Return [X, Y] of the center of cell containing provided text 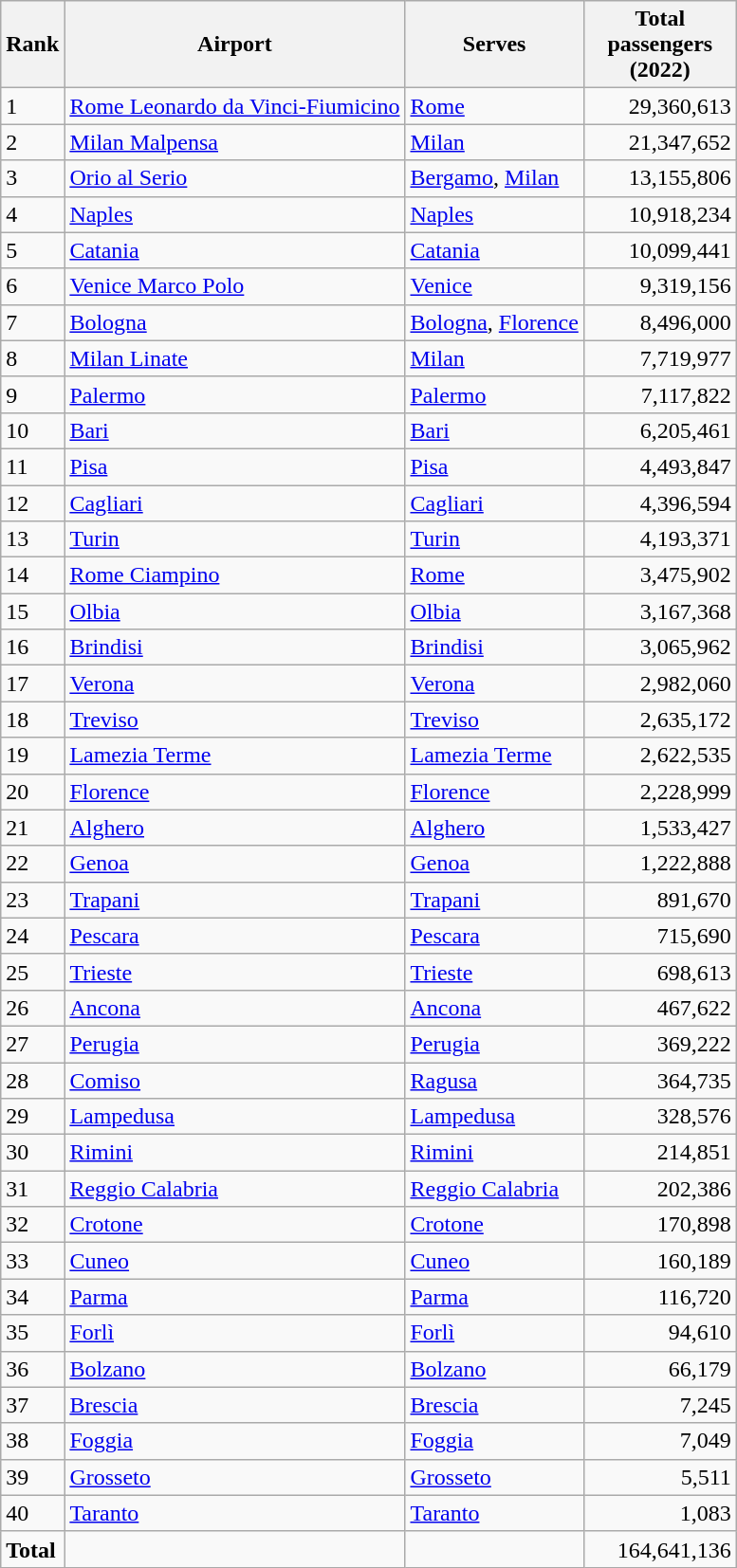
94,610 [660, 1333]
Rome Leonardo da Vinci-Fiumicino [235, 106]
369,222 [660, 1044]
8,496,000 [660, 322]
4,493,847 [660, 466]
13,155,806 [660, 178]
12 [32, 503]
8 [32, 358]
7,245 [660, 1405]
467,622 [660, 1008]
Rome Ciampino [235, 575]
40 [32, 1513]
9 [32, 394]
7,719,977 [660, 358]
1,222,888 [660, 864]
Total [32, 1549]
3,065,962 [660, 647]
17 [32, 684]
Totalpassengers (2022) [660, 45]
Comiso [235, 1080]
14 [32, 575]
3,167,368 [660, 611]
Venice [494, 286]
38 [32, 1441]
35 [32, 1333]
23 [32, 900]
891,670 [660, 900]
5 [32, 250]
Bologna, Florence [494, 322]
66,179 [660, 1369]
1,083 [660, 1513]
36 [32, 1369]
5,511 [660, 1477]
27 [32, 1044]
202,386 [660, 1189]
4 [32, 214]
328,576 [660, 1117]
39 [32, 1477]
160,189 [660, 1261]
29 [32, 1117]
2,982,060 [660, 684]
4,396,594 [660, 503]
34 [32, 1297]
Serves [494, 45]
28 [32, 1080]
9,319,156 [660, 286]
26 [32, 1008]
1 [32, 106]
30 [32, 1153]
364,735 [660, 1080]
Rank [32, 45]
1,533,427 [660, 828]
10,099,441 [660, 250]
15 [32, 611]
Ragusa [494, 1080]
7 [32, 322]
6,205,461 [660, 430]
29,360,613 [660, 106]
698,613 [660, 972]
164,641,136 [660, 1549]
32 [32, 1225]
20 [32, 792]
31 [32, 1189]
13 [32, 539]
116,720 [660, 1297]
10 [32, 430]
19 [32, 756]
7,117,822 [660, 394]
4,193,371 [660, 539]
22 [32, 864]
25 [32, 972]
170,898 [660, 1225]
214,851 [660, 1153]
2,635,172 [660, 720]
10,918,234 [660, 214]
Bergamo, Milan [494, 178]
3,475,902 [660, 575]
3 [32, 178]
2,622,535 [660, 756]
11 [32, 466]
21 [32, 828]
Bologna [235, 322]
2 [32, 142]
Airport [235, 45]
2,228,999 [660, 792]
Orio al Serio [235, 178]
33 [32, 1261]
16 [32, 647]
21,347,652 [660, 142]
24 [32, 936]
Venice Marco Polo [235, 286]
37 [32, 1405]
Milan Linate [235, 358]
6 [32, 286]
Milan Malpensa [235, 142]
715,690 [660, 936]
7,049 [660, 1441]
18 [32, 720]
